From the cell containing the given text, extract its center point as [x, y] coordinate. 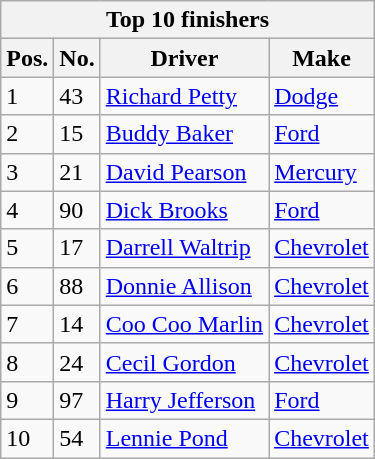
10 [28, 438]
Pos. [28, 58]
Dodge [322, 96]
24 [77, 362]
88 [77, 286]
Make [322, 58]
17 [77, 248]
15 [77, 134]
14 [77, 324]
1 [28, 96]
Lennie Pond [184, 438]
Driver [184, 58]
54 [77, 438]
Harry Jefferson [184, 400]
Dick Brooks [184, 210]
Mercury [322, 172]
No. [77, 58]
7 [28, 324]
97 [77, 400]
David Pearson [184, 172]
Donnie Allison [184, 286]
Darrell Waltrip [184, 248]
Buddy Baker [184, 134]
Cecil Gordon [184, 362]
9 [28, 400]
Richard Petty [184, 96]
8 [28, 362]
4 [28, 210]
5 [28, 248]
6 [28, 286]
2 [28, 134]
90 [77, 210]
3 [28, 172]
Top 10 finishers [188, 20]
Coo Coo Marlin [184, 324]
21 [77, 172]
43 [77, 96]
